From the cell containing the given text, extract its center point as [X, Y] coordinate. 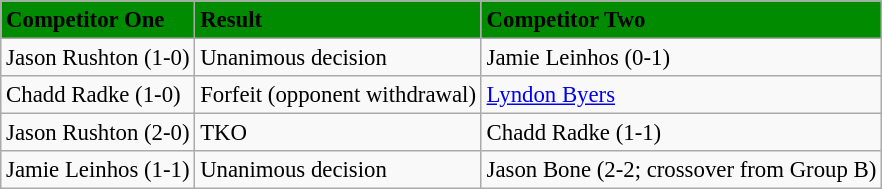
Jamie Leinhos (0-1) [681, 58]
Chadd Radke (1-0) [98, 95]
Lyndon Byers [681, 95]
TKO [338, 133]
Jason Rushton (1-0) [98, 58]
Forfeit (opponent withdrawal) [338, 95]
Result [338, 20]
Jason Bone (2-2; crossover from Group B) [681, 170]
Competitor One [98, 20]
Jamie Leinhos (1-1) [98, 170]
Competitor Two [681, 20]
Jason Rushton (2-0) [98, 133]
Chadd Radke (1-1) [681, 133]
